Return the (X, Y) coordinate for the center point of the cell that contains the specified text.  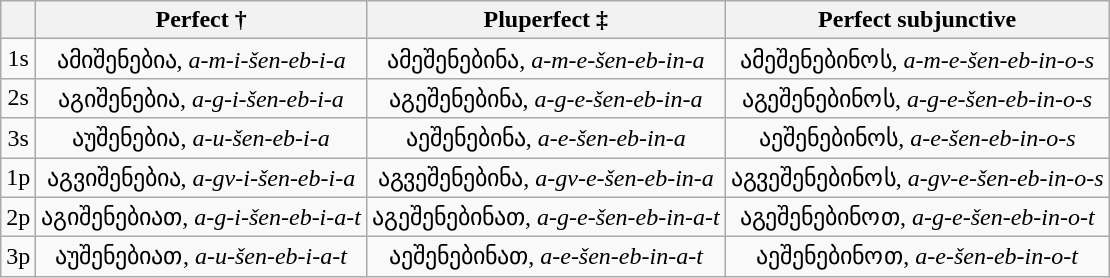
აგვიშენებია, a-gv-i-šen-eb-i-a (202, 178)
აეშენებინა, a-e-šen-eb-in-a (546, 138)
2p (18, 217)
აეშენებინოს, a-e-šen-eb-in-o-s (917, 138)
2s (18, 98)
3s (18, 138)
აეშენებინოთ, a-e-šen-eb-in-o-t (917, 257)
ამეშენებინოს, a-m-e-šen-eb-in-o-s (917, 59)
1p (18, 178)
ამეშენებინა, a-m-e-šen-eb-in-a (546, 59)
აუშენებია, a-u-šen-eb-i-a (202, 138)
Perfect † (202, 20)
1s (18, 59)
აგიშენებია, a-g-i-šen-eb-i-a (202, 98)
აგეშენებინათ, a-g-e-šen-eb-in-a-t (546, 217)
3p (18, 257)
აგვეშენებინოს, a-gv-e-šen-eb-in-o-s (917, 178)
აგვეშენებინა, a-gv-e-šen-eb-in-a (546, 178)
აუშენებიათ, a-u-šen-eb-i-a-t (202, 257)
Pluperfect ‡ (546, 20)
აგეშენებინა, a-g-e-šen-eb-in-a (546, 98)
ამიშენებია, a-m-i-šen-eb-i-a (202, 59)
აგეშენებინოთ, a-g-e-šen-eb-in-o-t (917, 217)
აეშენებინათ, a-e-šen-eb-in-a-t (546, 257)
აგეშენებინოს, a-g-e-šen-eb-in-o-s (917, 98)
Perfect subjunctive (917, 20)
აგიშენებიათ, a-g-i-šen-eb-i-a-t (202, 217)
